Return [X, Y] of the center of cell containing provided text 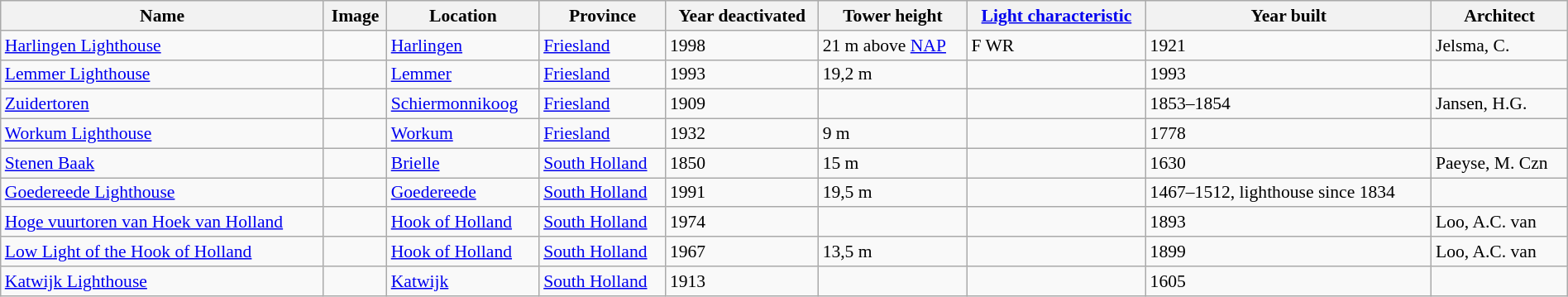
Schiermonnikoog [463, 104]
Workum Lighthouse [162, 134]
Architect [1499, 16]
Paeyse, M. Czn [1499, 163]
Tower height [893, 16]
1921 [1288, 46]
1932 [743, 134]
1998 [743, 46]
15 m [893, 163]
21 m above NAP [893, 46]
Jansen, H.G. [1499, 104]
Brielle [463, 163]
1913 [743, 281]
Jelsma, C. [1499, 46]
Harlingen Lighthouse [162, 46]
Workum [463, 134]
Katwijk [463, 281]
Lemmer Lighthouse [162, 74]
13,5 m [893, 251]
Light characteristic [1056, 16]
Katwijk Lighthouse [162, 281]
Hoge vuurtoren van Hoek van Holland [162, 223]
1991 [743, 193]
19,2 m [893, 74]
1605 [1288, 281]
1893 [1288, 223]
Name [162, 16]
1909 [743, 104]
1850 [743, 163]
9 m [893, 134]
1967 [743, 251]
Low Light of the Hook of Holland [162, 251]
1853–1854 [1288, 104]
Province [602, 16]
Year deactivated [743, 16]
Location [463, 16]
Year built [1288, 16]
Harlingen [463, 46]
1630 [1288, 163]
Lemmer [463, 74]
1974 [743, 223]
1778 [1288, 134]
F WR [1056, 46]
1899 [1288, 251]
Goedereede [463, 193]
1467–1512, lighthouse since 1834 [1288, 193]
Goedereede Lighthouse [162, 193]
19,5 m [893, 193]
Image [355, 16]
Zuidertoren [162, 104]
Stenen Baak [162, 163]
